Determine the [x, y] coordinate at the center of the cell enclosing the given text.  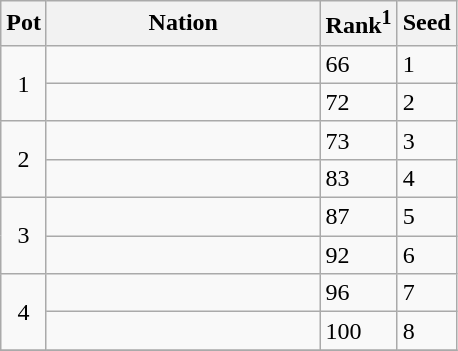
72 [358, 102]
Pot [24, 24]
Rank1 [358, 24]
100 [358, 331]
Seed [426, 24]
Nation [183, 24]
6 [426, 255]
87 [358, 217]
5 [426, 217]
96 [358, 293]
92 [358, 255]
73 [358, 140]
66 [358, 64]
83 [358, 178]
8 [426, 331]
7 [426, 293]
